Determine the (x, y) coordinate at the center of the cell enclosing the given text.  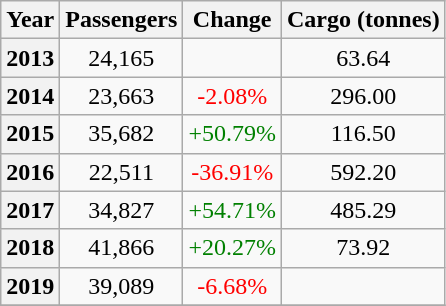
2018 (30, 248)
2015 (30, 134)
34,827 (122, 210)
-2.08% (232, 96)
24,165 (122, 58)
2016 (30, 172)
2019 (30, 286)
Year (30, 20)
73.92 (363, 248)
Cargo (tonnes) (363, 20)
39,089 (122, 286)
2017 (30, 210)
592.20 (363, 172)
22,511 (122, 172)
41,866 (122, 248)
485.29 (363, 210)
2013 (30, 58)
+20.27% (232, 248)
Change (232, 20)
23,663 (122, 96)
-6.68% (232, 286)
Passengers (122, 20)
116.50 (363, 134)
35,682 (122, 134)
2014 (30, 96)
+54.71% (232, 210)
63.64 (363, 58)
+50.79% (232, 134)
-36.91% (232, 172)
296.00 (363, 96)
